Search for the cell housing the specified text and yield its (x, y) center coordinate. 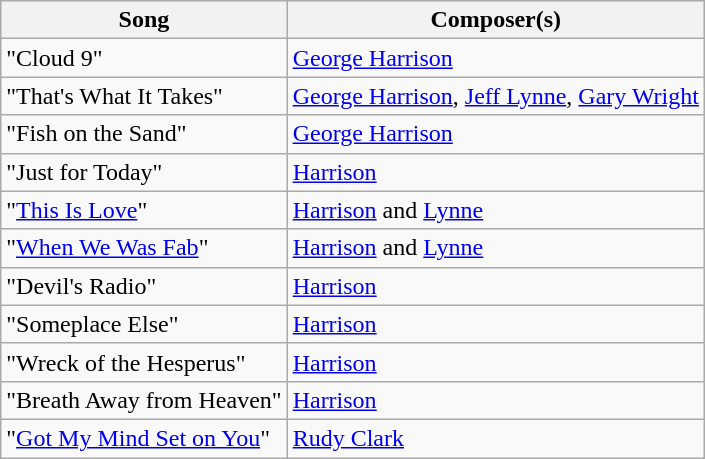
Rudy Clark (496, 438)
"This Is Love" (144, 210)
"Wreck of the Hesperus" (144, 362)
"Got My Mind Set on You" (144, 438)
"Fish on the Sand" (144, 134)
"Breath Away from Heaven" (144, 400)
Song (144, 20)
"Just for Today" (144, 172)
"Cloud 9" (144, 58)
Composer(s) (496, 20)
"Someplace Else" (144, 324)
"That's What It Takes" (144, 96)
"When We Was Fab" (144, 248)
George Harrison, Jeff Lynne, Gary Wright (496, 96)
"Devil's Radio" (144, 286)
